From the cell containing the given text, extract its center point as [X, Y] coordinate. 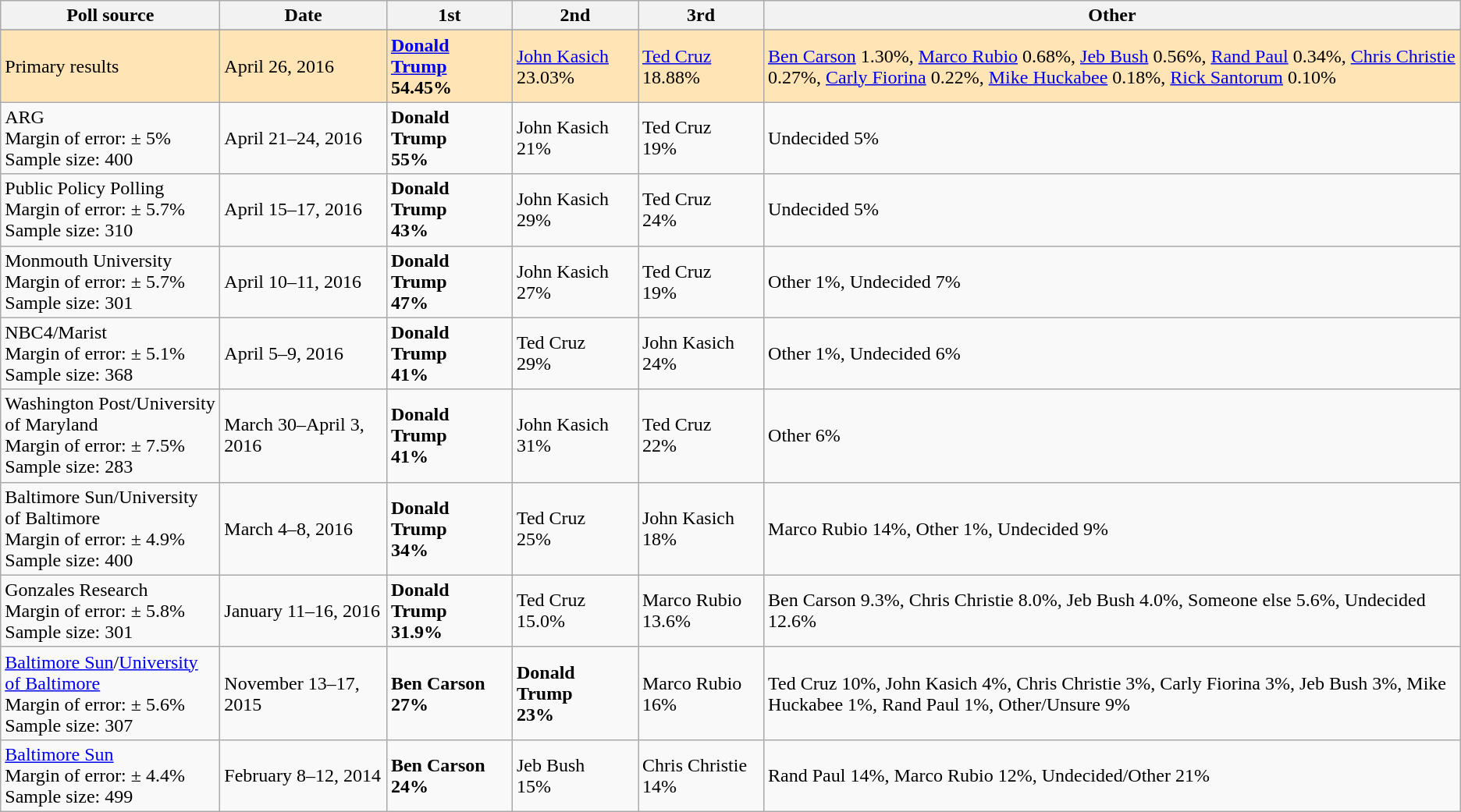
Public Policy PollingMargin of error: ± 5.7% Sample size: 310 [111, 210]
Chris Christie14% [701, 775]
NBC4/MaristMargin of error: ± 5.1% Sample size: 368 [111, 353]
Ted Cruz24% [701, 210]
Other 1%, Undecided 6% [1113, 353]
ARGMargin of error: ± 5% Sample size: 400 [111, 138]
Other 6% [1113, 435]
Donald Trump23% [574, 693]
February 8–12, 2014 [304, 775]
April 10–11, 2016 [304, 282]
Ben Carson24% [450, 775]
April 5–9, 2016 [304, 353]
Monmouth UniversityMargin of error: ± 5.7% Sample size: 301 [111, 282]
Donald Trump55% [450, 138]
John Kasich29% [574, 210]
Washington Post/University of MarylandMargin of error: ± 7.5% Sample size: 283 [111, 435]
Marco Rubio13.6% [701, 611]
2nd [574, 16]
John Kasich23.03% [574, 66]
John Kasich24% [701, 353]
Rand Paul 14%, Marco Rubio 12%, Undecided/Other 21% [1113, 775]
Other 1%, Undecided 7% [1113, 282]
March 4–8, 2016 [304, 529]
April 15–17, 2016 [304, 210]
Date [304, 16]
Ted Cruz18.88% [701, 66]
Donald Trump34% [450, 529]
Donald Trump43% [450, 210]
Other [1113, 16]
Donald Trump47% [450, 282]
Ted Cruz 10%, John Kasich 4%, Chris Christie 3%, Carly Fiorina 3%, Jeb Bush 3%, Mike Huckabee 1%, Rand Paul 1%, Other/Unsure 9% [1113, 693]
April 21–24, 2016 [304, 138]
Ted Cruz22% [701, 435]
January 11–16, 2016 [304, 611]
March 30–April 3, 2016 [304, 435]
Ben Carson 9.3%, Chris Christie 8.0%, Jeb Bush 4.0%, Someone else 5.6%, Undecided 12.6% [1113, 611]
November 13–17, 2015 [304, 693]
Donald Trump31.9% [450, 611]
Ted Cruz25% [574, 529]
1st [450, 16]
John Kasich18% [701, 529]
Baltimore Sun/University of BaltimoreMargin of error: ± 5.6% Sample size: 307 [111, 693]
Donald Trump54.45% [450, 66]
John Kasich21% [574, 138]
Marco Rubio16% [701, 693]
Gonzales ResearchMargin of error: ± 5.8% Sample size: 301 [111, 611]
3rd [701, 16]
John Kasich27% [574, 282]
April 26, 2016 [304, 66]
Ted Cruz29% [574, 353]
Baltimore Sun/University of BaltimoreMargin of error: ± 4.9% Sample size: 400 [111, 529]
John Kasich31% [574, 435]
Baltimore SunMargin of error: ± 4.4% Sample size: 499 [111, 775]
Jeb Bush15% [574, 775]
Ted Cruz15.0% [574, 611]
Ben Carson27% [450, 693]
Poll source [111, 16]
Marco Rubio 14%, Other 1%, Undecided 9% [1113, 529]
Primary results [111, 66]
